Locate the cell with the specified text and output its (x, y) center coordinate. 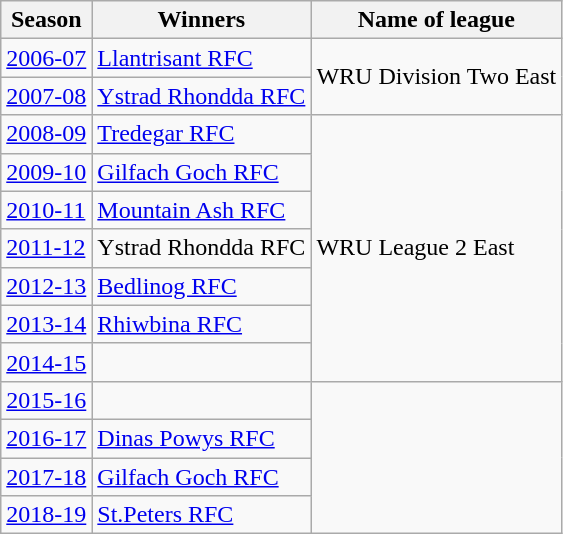
2006-07 (46, 58)
Winners (202, 20)
Rhiwbina RFC (202, 324)
2010-11 (46, 210)
Mountain Ash RFC (202, 210)
2013-14 (46, 324)
2018-19 (46, 515)
2007-08 (46, 96)
St.Peters RFC (202, 515)
2014-15 (46, 362)
Season (46, 20)
WRU League 2 East (436, 248)
2016-17 (46, 438)
Name of league (436, 20)
2011-12 (46, 248)
Dinas Powys RFC (202, 438)
WRU Division Two East (436, 77)
2009-10 (46, 172)
2015-16 (46, 400)
2008-09 (46, 134)
Tredegar RFC (202, 134)
2012-13 (46, 286)
Bedlinog RFC (202, 286)
Llantrisant RFC (202, 58)
2017-18 (46, 477)
